Search for the cell housing the specified text and yield its [X, Y] center coordinate. 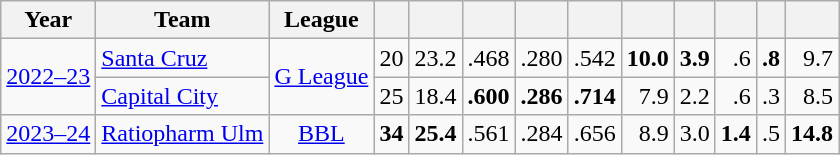
Santa Cruz [182, 58]
.600 [488, 96]
.656 [594, 134]
.468 [488, 58]
10.0 [648, 58]
3.9 [694, 58]
8.5 [812, 96]
Team [182, 20]
25.4 [436, 134]
.561 [488, 134]
25 [392, 96]
League [322, 20]
2023–24 [48, 134]
.714 [594, 96]
Ratiopharm Ulm [182, 134]
.5 [770, 134]
2022–23 [48, 77]
.3 [770, 96]
3.0 [694, 134]
14.8 [812, 134]
9.7 [812, 58]
1.4 [736, 134]
8.9 [648, 134]
.280 [542, 58]
2.2 [694, 96]
.542 [594, 58]
20 [392, 58]
.284 [542, 134]
Year [48, 20]
7.9 [648, 96]
G League [322, 77]
18.4 [436, 96]
34 [392, 134]
.8 [770, 58]
.286 [542, 96]
BBL [322, 134]
Capital City [182, 96]
23.2 [436, 58]
